Detect which cell encompasses the target text, then output its (x, y) center coordinate. 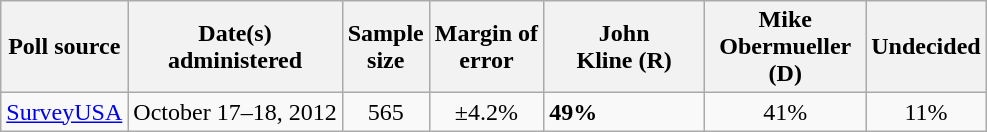
49% (624, 112)
41% (786, 112)
Undecided (926, 47)
±4.2% (486, 112)
11% (926, 112)
Samplesize (386, 47)
SurveyUSA (64, 112)
Date(s)administered (235, 47)
Margin of error (486, 47)
Poll source (64, 47)
MikeObermueller (D) (786, 47)
JohnKline (R) (624, 47)
October 17–18, 2012 (235, 112)
565 (386, 112)
